Detect which cell encompasses the target text, then output its (X, Y) center coordinate. 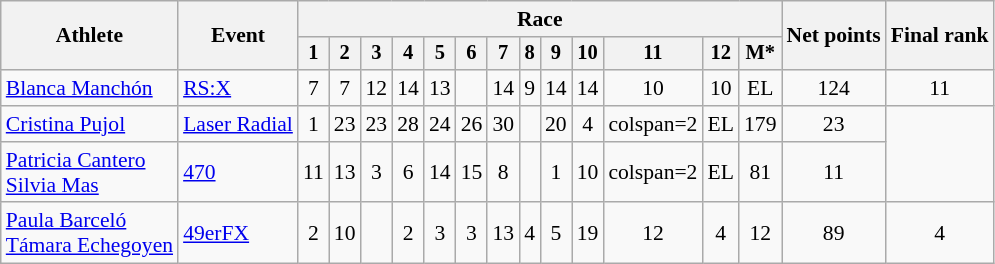
28 (408, 124)
30 (503, 124)
Laser Radial (238, 124)
Patricia CanteroSilvia Mas (90, 172)
470 (238, 172)
24 (440, 124)
179 (760, 124)
Paula BarcelóTámara Echegoyen (90, 234)
RS:X (238, 88)
M* (760, 54)
26 (472, 124)
19 (588, 234)
Athlete (90, 36)
81 (760, 172)
Final rank (940, 36)
Event (238, 36)
89 (834, 234)
124 (834, 88)
Blanca Manchón (90, 88)
Race (540, 19)
49erFX (238, 234)
Cristina Pujol (90, 124)
Net points (834, 36)
20 (556, 124)
15 (472, 172)
